Extract the (x, y) coordinate from the center of the cell holding the provided text.  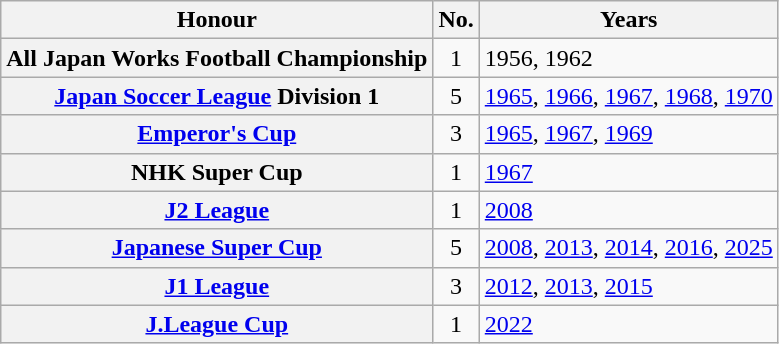
NHK Super Cup (217, 172)
2022 (628, 324)
2008, 2013, 2014, 2016, 2025 (628, 248)
1956, 1962 (628, 58)
J1 League (217, 286)
Years (628, 20)
1967 (628, 172)
Japan Soccer League Division 1 (217, 96)
2012, 2013, 2015 (628, 286)
No. (456, 20)
All Japan Works Football Championship (217, 58)
Honour (217, 20)
1965, 1966, 1967, 1968, 1970 (628, 96)
Japanese Super Cup (217, 248)
J2 League (217, 210)
J.League Cup (217, 324)
Emperor's Cup (217, 134)
2008 (628, 210)
1965, 1967, 1969 (628, 134)
